Find where the given text appears and provide that cell's center as (X, Y) coordinate. 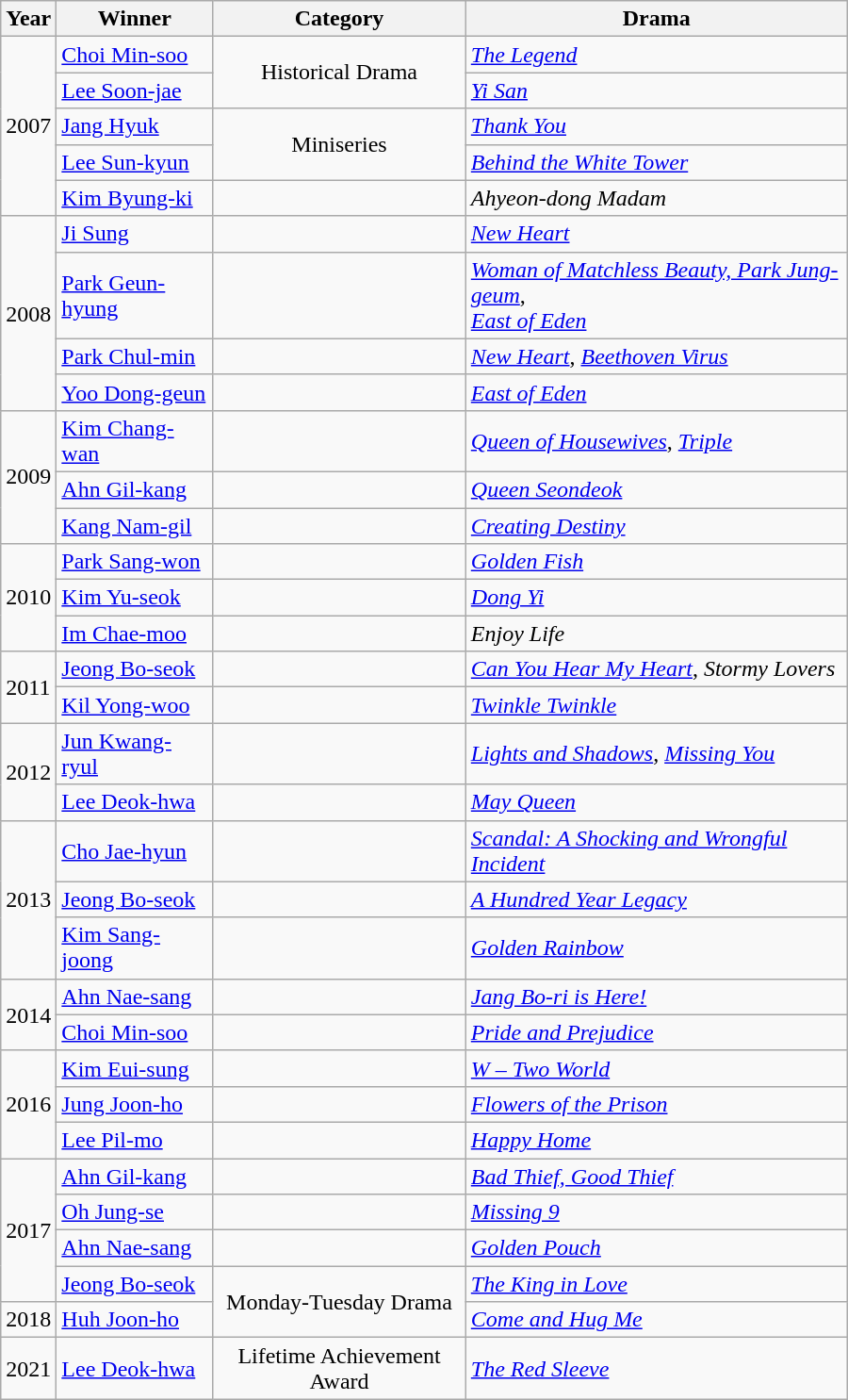
Lee Pil-mo (135, 1140)
Category (339, 19)
Im Chae-moo (135, 634)
Queen of Housewives, Triple (656, 441)
New Heart, Beethoven Virus (656, 356)
2013 (28, 899)
Golden Fish (656, 562)
Creating Destiny (656, 525)
Pride and Prejudice (656, 1032)
Kim Byung-ki (135, 198)
Happy Home (656, 1140)
2011 (28, 687)
May Queen (656, 802)
Bad Thief, Good Thief (656, 1176)
2012 (28, 771)
2008 (28, 313)
Park Geun-hyung (135, 295)
Kil Yong-woo (135, 705)
Yi San (656, 91)
Winner (135, 19)
Golden Rainbow (656, 948)
2014 (28, 1014)
Thank You (656, 126)
Park Chul-min (135, 356)
Jang Bo-ri is Here! (656, 996)
Jang Hyuk (135, 126)
2009 (28, 477)
Ji Sung (135, 234)
W – Two World (656, 1068)
Behind the White Tower (656, 162)
Kang Nam-gil (135, 525)
2021 (28, 1369)
Jung Joon-ho (135, 1104)
Dong Yi (656, 598)
Jun Kwang-ryul (135, 754)
Ahyeon-dong Madam (656, 198)
Cho Jae-hyun (135, 850)
2018 (28, 1320)
Lee Sun-kyun (135, 162)
Historical Drama (339, 73)
Queen Seondeok (656, 489)
The King in Love (656, 1284)
Kim Sang-joong (135, 948)
Oh Jung-se (135, 1212)
New Heart (656, 234)
Lifetime Achievement Award (339, 1369)
Lights and Shadows, Missing You (656, 754)
Come and Hug Me (656, 1320)
The Legend (656, 55)
Golden Pouch (656, 1248)
Can You Hear My Heart, Stormy Lovers (656, 669)
Kim Chang-wan (135, 441)
Miniseries (339, 144)
East of Eden (656, 392)
Monday-Tuesday Drama (339, 1302)
Lee Soon-jae (135, 91)
Kim Yu-seok (135, 598)
Twinkle Twinkle (656, 705)
2010 (28, 598)
Park Sang-won (135, 562)
Missing 9 (656, 1212)
A Hundred Year Legacy (656, 899)
Drama (656, 19)
Kim Eui-sung (135, 1068)
2017 (28, 1229)
Enjoy Life (656, 634)
The Red Sleeve (656, 1369)
Huh Joon-ho (135, 1320)
Flowers of the Prison (656, 1104)
Yoo Dong-geun (135, 392)
2007 (28, 126)
Year (28, 19)
2016 (28, 1104)
Scandal: A Shocking and Wrongful Incident (656, 850)
Woman of Matchless Beauty, Park Jung-geum, East of Eden (656, 295)
